For the text-containing cell, return its midpoint in (X, Y) coordinate format. 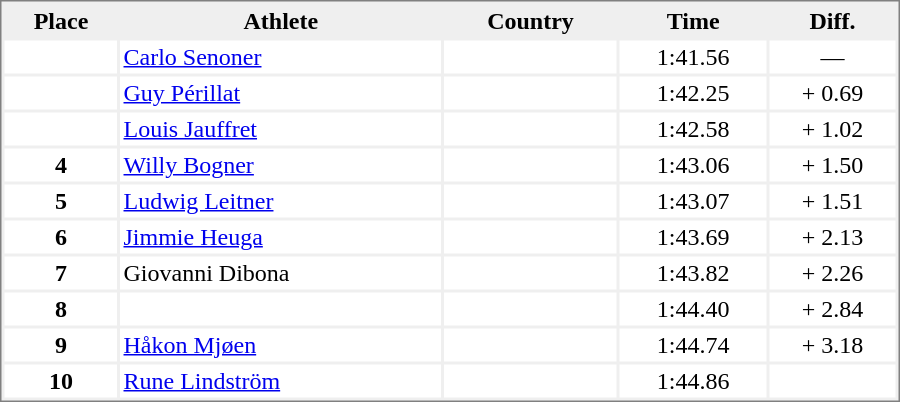
6 (60, 236)
Country (530, 20)
Diff. (833, 20)
+ 2.13 (833, 236)
Louis Jauffret (282, 128)
+ 0.69 (833, 92)
+ 3.18 (833, 344)
Håkon Mjøen (282, 344)
1:44.40 (694, 308)
+ 2.84 (833, 308)
8 (60, 308)
1:43.82 (694, 272)
Rune Lindström (282, 380)
+ 1.51 (833, 200)
4 (60, 164)
Athlete (282, 20)
1:41.56 (694, 56)
7 (60, 272)
Ludwig Leitner (282, 200)
9 (60, 344)
Willy Bogner (282, 164)
1:44.74 (694, 344)
+ 1.50 (833, 164)
+ 1.02 (833, 128)
Jimmie Heuga (282, 236)
— (833, 56)
1:44.86 (694, 380)
Place (60, 20)
Time (694, 20)
5 (60, 200)
Guy Périllat (282, 92)
1:43.07 (694, 200)
1:43.69 (694, 236)
10 (60, 380)
Giovanni Dibona (282, 272)
+ 2.26 (833, 272)
1:42.25 (694, 92)
Carlo Senoner (282, 56)
1:42.58 (694, 128)
1:43.06 (694, 164)
